Provide the (X, Y) coordinate of the cell's center where the given text is located.  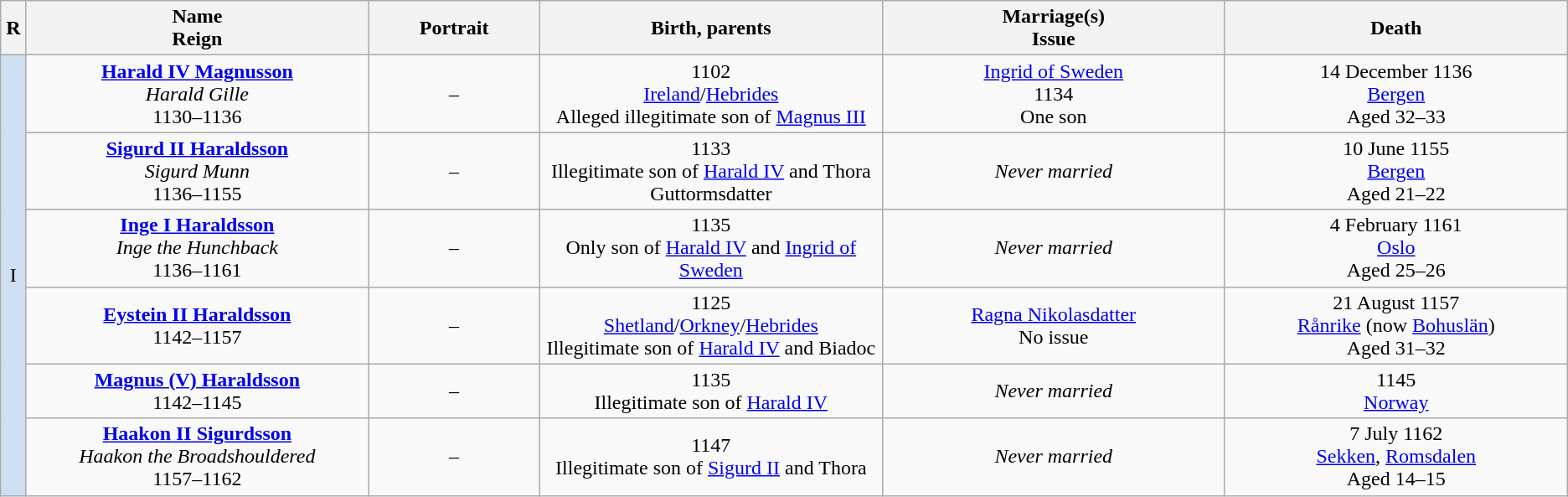
Haakon II SigurdssonHaakon the Broadshouldered1157–1162 (198, 457)
Harald IV MagnussonHarald Gille1130–1136 (198, 94)
Portrait (454, 28)
Magnus (V) Haraldsson1142–1145 (198, 391)
1102Ireland/HebridesAlleged illegitimate son of Magnus III (710, 94)
7 July 1162Sekken, RomsdalenAged 14–15 (1395, 457)
Inge I HaraldssonInge the Hunchback1136–1161 (198, 248)
R (13, 28)
Marriage(s)Issue (1054, 28)
I (13, 275)
1145Norway (1395, 391)
1133Illegitimate son of Harald IV and Thora Guttormsdatter (710, 171)
1135Illegitimate son of Harald IV (710, 391)
4 February 1161OsloAged 25–26 (1395, 248)
Sigurd II HaraldssonSigurd Munn1136–1155 (198, 171)
10 June 1155BergenAged 21–22 (1395, 171)
Ingrid of Sweden 1134One son (1054, 94)
1125Shetland/Orkney/HebridesIllegitimate son of Harald IV and Biadoc (710, 325)
NameReign (198, 28)
1135Only son of Harald IV and Ingrid of Sweden (710, 248)
Eystein II Haraldsson1142–1157 (198, 325)
14 December 1136BergenAged 32–33 (1395, 94)
Death (1395, 28)
1147Illegitimate son of Sigurd II and Thora (710, 457)
Ragna NikolasdatterNo issue (1054, 325)
21 August 1157Rånrike (now Bohuslän)Aged 31–32 (1395, 325)
Birth, parents (710, 28)
